Find where the given text appears and provide that cell's center as (X, Y) coordinate. 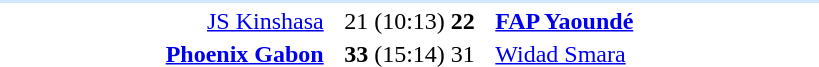
JS Kinshasa (162, 21)
21 (10:13) 22 (410, 21)
FAP Yaoundé (656, 21)
